Identify which cell holds the provided text, then report its [X, Y] central coordinate. 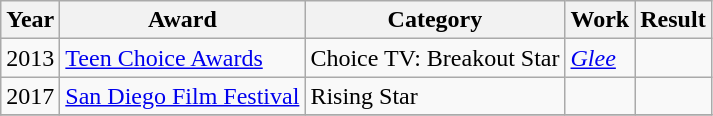
2017 [30, 96]
Result [673, 20]
Category [435, 20]
Award [182, 20]
Rising Star [435, 96]
Teen Choice Awards [182, 58]
Year [30, 20]
Glee [600, 58]
San Diego Film Festival [182, 96]
Work [600, 20]
2013 [30, 58]
Choice TV: Breakout Star [435, 58]
